Pinpoint the cell where the given text exists, returning its (x, y) midpoint coordinate. 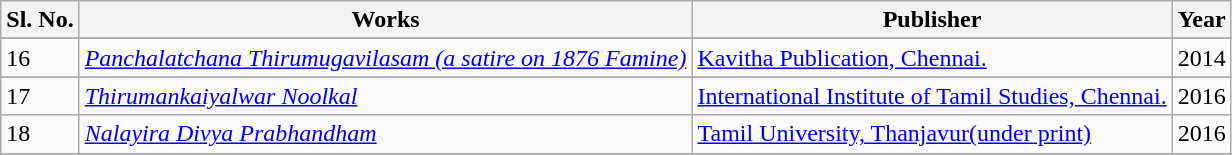
17 (40, 96)
16 (40, 58)
Works (386, 20)
Tamil University, Thanjavur(under print) (932, 134)
International Institute of Tamil Studies, Chennai. (932, 96)
Sl. No. (40, 20)
Nalayira Divya Prabhandham (386, 134)
Kavitha Publication, Chennai. (932, 58)
Publisher (932, 20)
Thirumankaiyalwar Noolkal (386, 96)
Panchalatchana Thirumugavilasam (a satire on 1876 Famine) (386, 58)
18 (40, 134)
Year (1202, 20)
2014 (1202, 58)
